Locate the cell with the specified text and output its [X, Y] center coordinate. 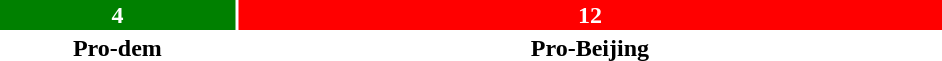
12 [590, 15]
4 [118, 15]
